Return the (x, y) coordinate for the center point of the cell that contains the specified text.  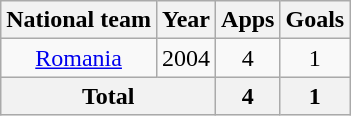
2004 (186, 58)
Goals (315, 20)
Apps (248, 20)
Year (186, 20)
Romania (79, 58)
National team (79, 20)
Total (108, 96)
